Provide the (X, Y) coordinate of the cell's center where the given text is located.  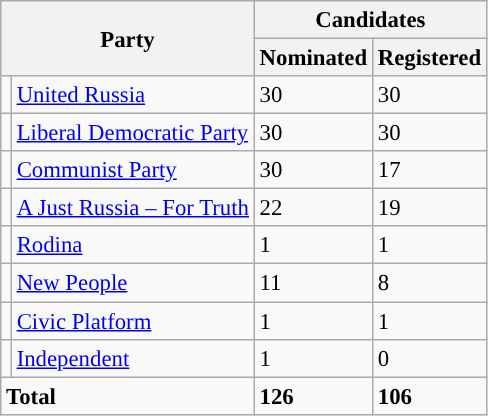
Registered (429, 58)
United Russia (132, 95)
Civic Platform (132, 321)
Nominated (313, 58)
A Just Russia – For Truth (132, 208)
22 (313, 208)
Candidates (370, 20)
Party (128, 38)
106 (429, 396)
Total (128, 396)
8 (429, 283)
126 (313, 396)
Communist Party (132, 170)
Independent (132, 358)
19 (429, 208)
11 (313, 283)
Rodina (132, 245)
Liberal Democratic Party (132, 133)
0 (429, 358)
17 (429, 170)
New People (132, 283)
